Output the (X, Y) coordinate of the center of the cell containing the given text.  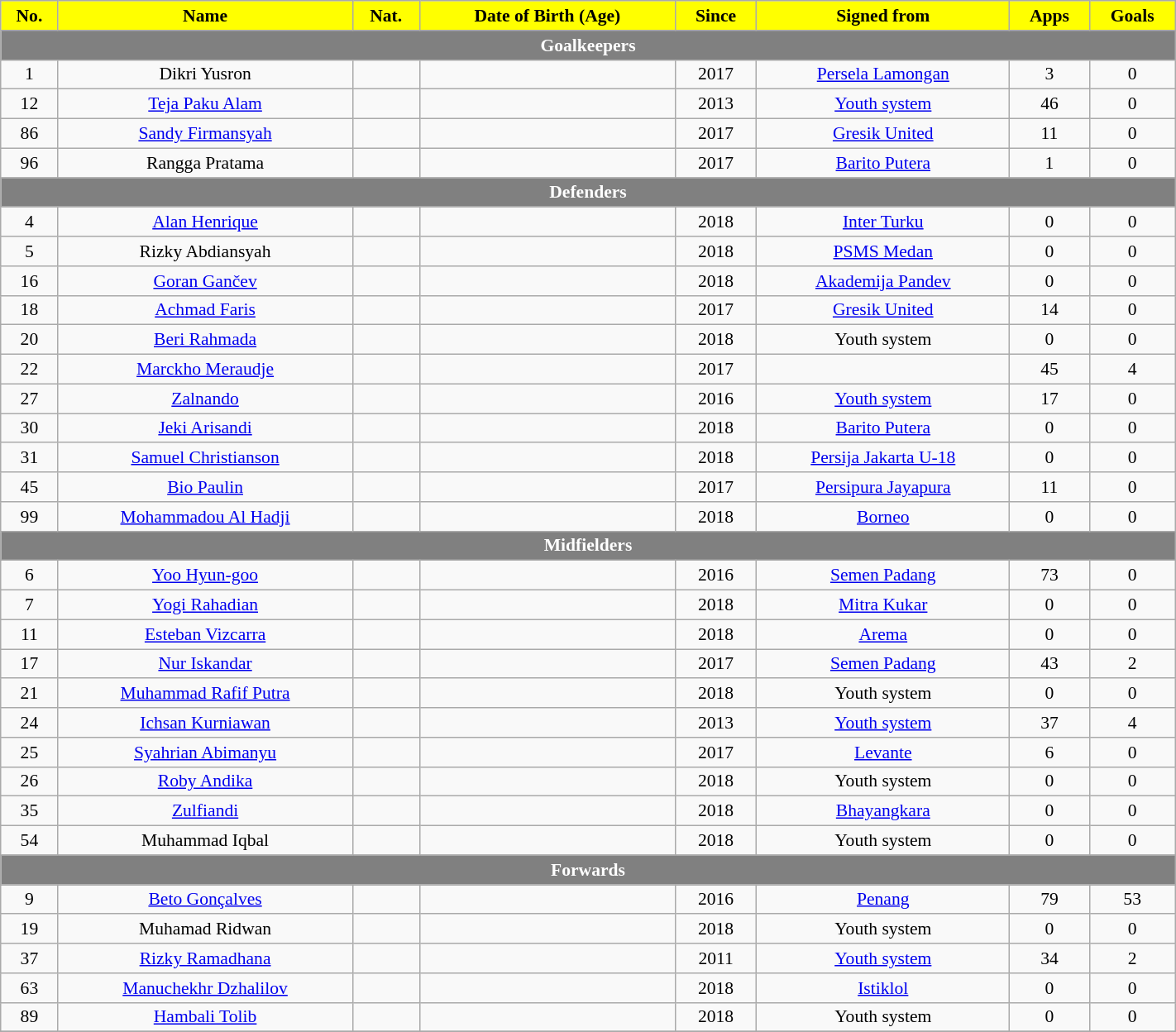
No. (30, 16)
Apps (1049, 16)
89 (30, 1017)
79 (1049, 900)
Bhayangkara (883, 811)
Beto Gonçalves (205, 900)
Istiklol (883, 988)
Borneo (883, 517)
46 (1049, 104)
Penang (883, 900)
Rizky Abdiansyah (205, 251)
34 (1049, 958)
Arema (883, 634)
Alan Henrique (205, 222)
27 (30, 399)
20 (30, 340)
25 (30, 752)
Defenders (588, 193)
14 (1049, 310)
7 (30, 605)
54 (30, 841)
30 (30, 428)
Syahrian Abimanyu (205, 752)
96 (30, 163)
21 (30, 694)
5 (30, 251)
19 (30, 929)
Ichsan Kurniawan (205, 723)
Yogi Rahadian (205, 605)
Achmad Faris (205, 310)
63 (30, 988)
Forwards (588, 870)
Muhammad Rafif Putra (205, 694)
Dikri Yusron (205, 74)
Manuchekhr Dzhalilov (205, 988)
Rangga Pratama (205, 163)
Mitra Kukar (883, 605)
Goalkeepers (588, 45)
Roby Andika (205, 781)
2011 (716, 958)
Muhammad Iqbal (205, 841)
Name (205, 16)
Samuel Christianson (205, 458)
43 (1049, 664)
Mohammadou Al Hadji (205, 517)
Persela Lamongan (883, 74)
Goran Gančev (205, 281)
Beri Rahmada (205, 340)
Midfielders (588, 546)
Persipura Jayapura (883, 487)
99 (30, 517)
22 (30, 370)
31 (30, 458)
Hambali Tolib (205, 1017)
86 (30, 134)
53 (1132, 900)
9 (30, 900)
Esteban Vizcarra (205, 634)
Marckho Meraudje (205, 370)
18 (30, 310)
35 (30, 811)
Zalnando (205, 399)
24 (30, 723)
Persija Jakarta U-18 (883, 458)
73 (1049, 576)
Inter Turku (883, 222)
Rizky Ramadhana (205, 958)
16 (30, 281)
12 (30, 104)
Goals (1132, 16)
Signed from (883, 16)
Date of Birth (Age) (547, 16)
Jeki Arisandi (205, 428)
3 (1049, 74)
Muhamad Ridwan (205, 929)
Akademija Pandev (883, 281)
Levante (883, 752)
Nur Iskandar (205, 664)
Since (716, 16)
PSMS Medan (883, 251)
Sandy Firmansyah (205, 134)
Zulfiandi (205, 811)
26 (30, 781)
Bio Paulin (205, 487)
Yoo Hyun-goo (205, 576)
Nat. (385, 16)
Teja Paku Alam (205, 104)
